Capture the cell that displays the provided text and extract its (x, y) central coordinate. 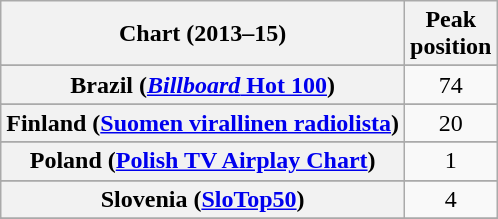
Slovenia (SloTop50) (203, 199)
74 (451, 85)
Peakposition (451, 34)
Brazil (Billboard Hot 100) (203, 85)
Poland (Polish TV Airplay Chart) (203, 161)
Finland (Suomen virallinen radiolista) (203, 123)
1 (451, 161)
20 (451, 123)
4 (451, 199)
Chart (2013–15) (203, 34)
